Output the (x, y) coordinate of the center of the cell containing the given text.  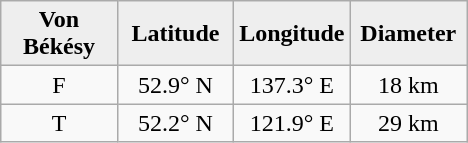
F (59, 85)
137.3° E (292, 85)
29 km (408, 123)
Longitude (292, 34)
18 km (408, 85)
T (59, 123)
52.2° N (175, 123)
121.9° E (292, 123)
Latitude (175, 34)
Diameter (408, 34)
VonBékésy (59, 34)
52.9° N (175, 85)
